Search for the cell housing the specified text and yield its [x, y] center coordinate. 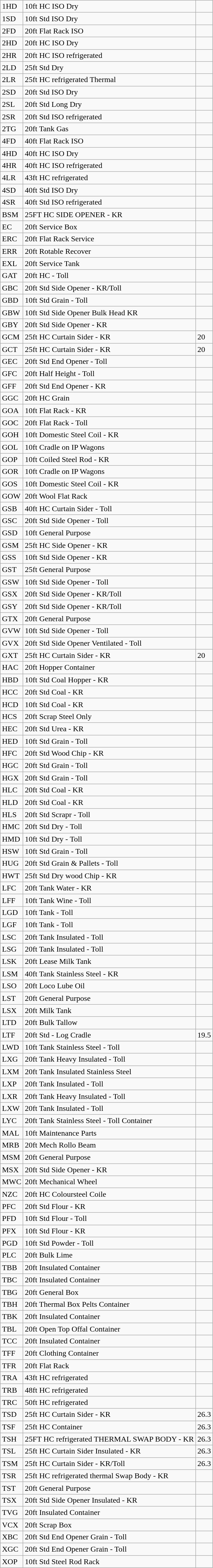
20ft Scrap Box [109, 1525]
TSL [12, 1451]
20ft Milk Tank [109, 1010]
HCC [12, 692]
XOP [12, 1562]
LFF [12, 900]
2SL [12, 104]
TRB [12, 1390]
EC [12, 227]
TSH [12, 1439]
10ft Std Flour - Toll [109, 1219]
20ft Hopper Container [109, 668]
TRC [12, 1402]
10ft Tank Stainless Steel - Toll [109, 1047]
20ft HC Coloursteel Coile [109, 1194]
20ft Tank Water - KR [109, 888]
GSX [12, 594]
LYC [12, 1121]
20ft Std End Opener - Toll [109, 362]
HLD [12, 802]
TSR [12, 1476]
20ft Loco Lube Oil [109, 986]
HWT [12, 876]
4SD [12, 190]
GSD [12, 533]
TRA [12, 1378]
40ft Tank Stainless Steel - KR [109, 974]
20ft Tank Stainless Steel - Toll Container [109, 1121]
PFC [12, 1206]
GCT [12, 349]
PFD [12, 1219]
20ft Half Height - Toll [109, 374]
10ft Std Side Opener Bulk Head KR [109, 312]
GOP [12, 459]
GOH [12, 435]
ERR [12, 251]
40ft HC ISO refrigerated [109, 166]
25ft General Purpose [109, 570]
GOA [12, 410]
20ft HC - Toll [109, 276]
20ft Bulk Lime [109, 1255]
GSB [12, 508]
VCX [12, 1525]
XGC [12, 1549]
GSW [12, 582]
GSC [12, 521]
GBD [12, 300]
PFX [12, 1231]
20ft Mech Rollo Beam [109, 1145]
25ft HC Curtain Sider - KR/Toll [109, 1463]
GSM [12, 545]
TSD [12, 1415]
1SD [12, 19]
HMD [12, 839]
MWC [12, 1182]
BSM [12, 215]
20ft Service Box [109, 227]
GBC [12, 288]
PLC [12, 1255]
HCS [12, 716]
4LR [12, 178]
10ft General Purpose [109, 533]
MRB [12, 1145]
20ft Std Wood Chip - KR [109, 753]
XBC [12, 1537]
GFF [12, 386]
20ft Std Scrapr - Toll [109, 815]
2LR [12, 80]
TFF [12, 1353]
10ft Std Powder - Toll [109, 1243]
25ft HC Curtain Sider Insulated - KR [109, 1451]
20ft Rotable Recover [109, 251]
HED [12, 741]
HAC [12, 668]
20ft HC ISO refrigerated [109, 55]
10ft Tank Wine - Toll [109, 900]
HEC [12, 729]
10ft HC ISO Dry [109, 6]
LTD [12, 1023]
MSX [12, 1170]
GSS [12, 558]
GGC [12, 398]
2SD [12, 92]
GVW [12, 631]
20ft Std Dry - Toll [109, 827]
10ft Maintenance Parts [109, 1133]
2HD [12, 43]
LXG [12, 1059]
10ft Std Coal - KR [109, 704]
LGD [12, 912]
GSY [12, 606]
TST [12, 1488]
20ft Mechanical Wheel [109, 1182]
LXR [12, 1096]
25ft HC Side Opener - KR [109, 545]
LSO [12, 986]
19.5 [204, 1035]
10ft Std Coal Hopper - KR [109, 680]
HSW [12, 851]
40ft HC Curtain Sider - Toll [109, 508]
GOR [12, 472]
LSX [12, 1010]
LSC [12, 937]
GAT [12, 276]
20ft Std End Opener - KR [109, 386]
25FT HC refrigerated THERMAL SWAP BODY - KR [109, 1439]
HGX [12, 778]
40ft Flat Rack ISO [109, 141]
LST [12, 998]
TCC [12, 1341]
LSG [12, 949]
20ft Flat Rack ISO [109, 31]
TBB [12, 1268]
20ft Std Side Opener - Toll [109, 521]
20ft Open Top Offal Container [109, 1329]
10ft Coiled Steel Rod - KR [109, 459]
LSM [12, 974]
20ft HC ISO Dry [109, 43]
4HD [12, 153]
GOW [12, 496]
TBG [12, 1292]
25ft HC Container [109, 1427]
20ft Std ISO refrigerated [109, 116]
20ft Std Urea - KR [109, 729]
TVG [12, 1512]
HUG [12, 863]
MSM [12, 1158]
20ft Std Side Opener Ventilated - Toll [109, 643]
20ft Std - Log Cradle [109, 1035]
20ft Std Grain & Pallets - Toll [109, 863]
25ft Std Dry wood Chip - KR [109, 876]
40ft Std ISO Dry [109, 190]
TBC [12, 1280]
2TG [12, 129]
GXT [12, 655]
LXM [12, 1072]
25ft Std Dry [109, 68]
GFC [12, 374]
20ft Flat Rack Service [109, 239]
TBH [12, 1304]
TSX [12, 1500]
20ft Flat Rack [109, 1366]
20ft Std ISO Dry [109, 92]
20ft Std Long Dry [109, 104]
20ft Clothing Container [109, 1353]
LFC [12, 888]
GOL [12, 447]
NZC [12, 1194]
2FD [12, 31]
LXW [12, 1108]
20ft Tank Gas [109, 129]
10ft Std Steel Rod Rack [109, 1562]
LGF [12, 925]
20ft HC Grain [109, 398]
HBD [12, 680]
GBY [12, 325]
20ft Std Side Opener Insulated - KR [109, 1500]
TSF [12, 1427]
10ft Std Side Opener - KR [109, 558]
LWD [12, 1047]
GTX [12, 619]
TBL [12, 1329]
ERC [12, 239]
25ft HC refrigerated Thermal [109, 80]
10ft Std Dry - Toll [109, 839]
48ft HC refrigerated [109, 1390]
10ft Std ISO Dry [109, 19]
20ft Std Flour - KR [109, 1206]
GEC [12, 362]
2SR [12, 116]
TSM [12, 1463]
GST [12, 570]
2LD [12, 68]
20ft General Box [109, 1292]
HLS [12, 815]
LTF [12, 1035]
GOS [12, 484]
TFR [12, 1366]
PGD [12, 1243]
GCM [12, 337]
40ft Std ISO refrigerated [109, 202]
LSK [12, 962]
TBK [12, 1316]
20ft Lease Milk Tank [109, 962]
GOC [12, 423]
20ft Bulk Tallow [109, 1023]
HFC [12, 753]
25FT HC SIDE OPENER - KR [109, 215]
4SR [12, 202]
20ft Tank Insulated Stainless Steel [109, 1072]
20ft Flat Rack - Toll [109, 423]
20ft Scrap Steel Only [109, 716]
40ft HC ISO Dry [109, 153]
MAL [12, 1133]
HGC [12, 766]
4HR [12, 166]
LXP [12, 1084]
GVX [12, 643]
1HD [12, 6]
4FD [12, 141]
HCD [12, 704]
10ft Flat Rack - KR [109, 410]
50ft HC refrigerated [109, 1402]
GBW [12, 312]
HMC [12, 827]
HLC [12, 790]
10ft Std Flour - KR [109, 1231]
20ft Wool Flat Rack [109, 496]
25ft HC refrigerated thermal Swap Body - KR [109, 1476]
EXL [12, 263]
20ft Service Tank [109, 263]
20ft Thermal Box Pelts Container [109, 1304]
2HR [12, 55]
